Pinpoint the cell where the given text exists, returning its (x, y) midpoint coordinate. 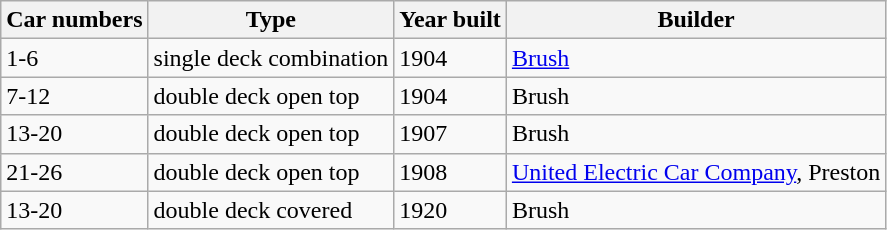
1-6 (74, 58)
21-26 (74, 172)
1907 (450, 134)
7-12 (74, 96)
double deck covered (271, 210)
United Electric Car Company, Preston (696, 172)
1908 (450, 172)
single deck combination (271, 58)
Car numbers (74, 20)
1920 (450, 210)
Year built (450, 20)
Type (271, 20)
Builder (696, 20)
